Determine the [X, Y] coordinate at the center of the cell enclosing the given text.  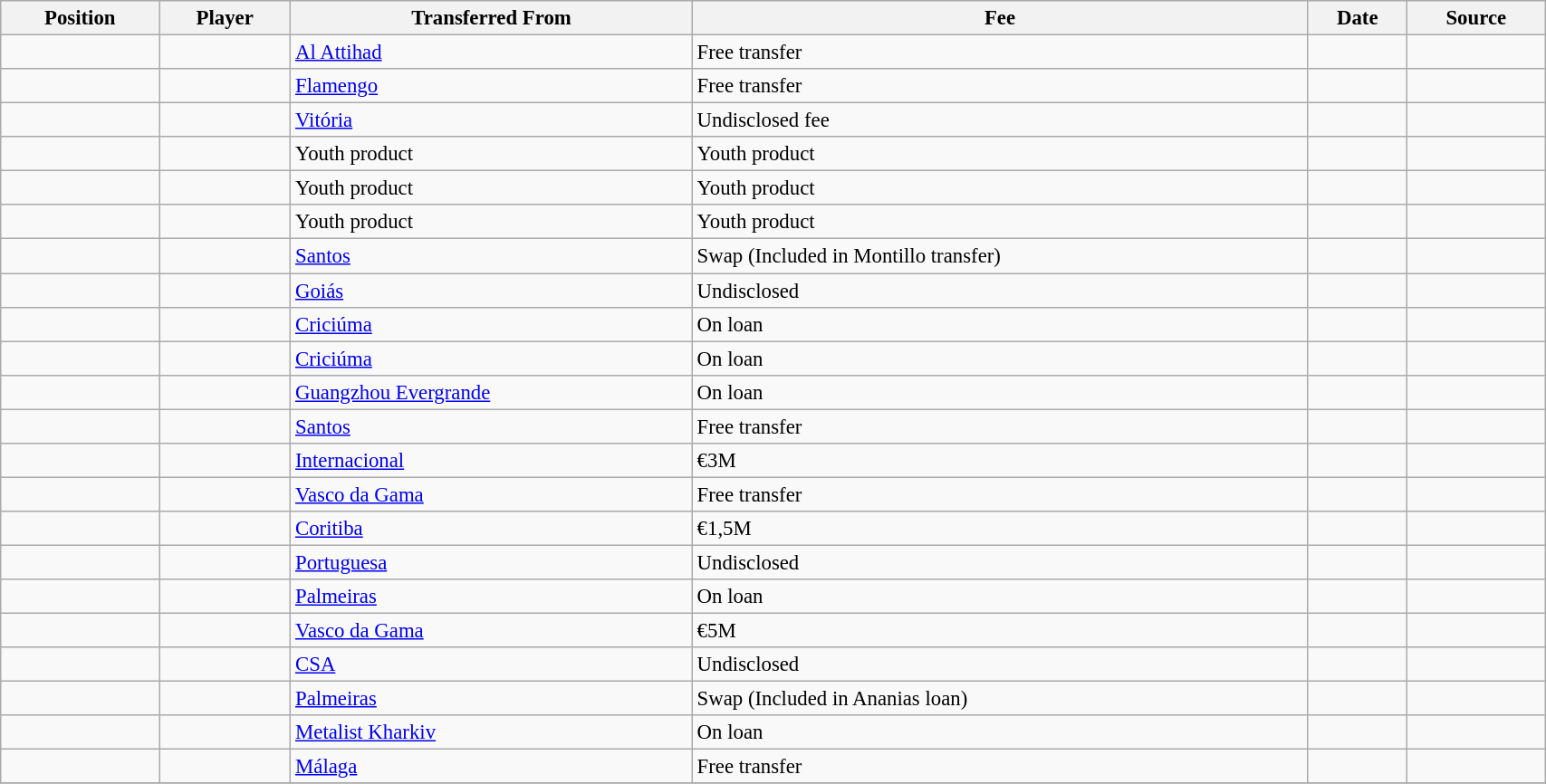
Date [1358, 18]
€5M [1000, 631]
Metalist Kharkiv [492, 732]
€3M [1000, 461]
Vitória [492, 120]
Internacional [492, 461]
Player [225, 18]
Source [1476, 18]
Undisclosed fee [1000, 120]
€1,5M [1000, 529]
Portuguesa [492, 562]
Transferred From [492, 18]
Flamengo [492, 86]
Swap (Included in Ananias loan) [1000, 699]
Position [80, 18]
Swap (Included in Montillo transfer) [1000, 256]
CSA [492, 664]
Guangzhou Evergrande [492, 392]
Fee [1000, 18]
Goiás [492, 291]
Málaga [492, 767]
Al Attihad [492, 53]
Coritiba [492, 529]
